Search for the cell housing the specified text and yield its [X, Y] center coordinate. 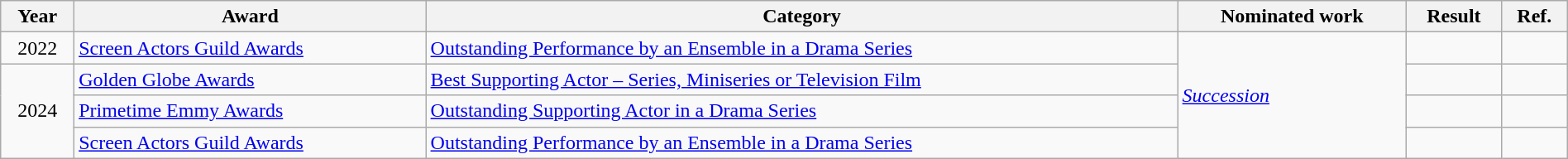
Category [802, 17]
Best Supporting Actor – Series, Miniseries or Television Film [802, 79]
Succession [1292, 95]
Year [38, 17]
Result [1454, 17]
Golden Globe Awards [250, 79]
2022 [38, 48]
2024 [38, 111]
Outstanding Supporting Actor in a Drama Series [802, 111]
Nominated work [1292, 17]
Ref. [1534, 17]
Award [250, 17]
Primetime Emmy Awards [250, 111]
